Locate the cell with the specified text and output its (x, y) center coordinate. 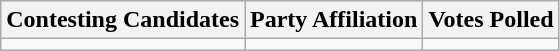
Party Affiliation (334, 20)
Votes Polled (491, 20)
Contesting Candidates (123, 20)
